Provide the (x, y) coordinate of the cell's center where the given text is located.  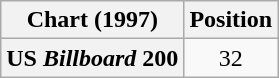
32 (231, 58)
Chart (1997) (92, 20)
Position (231, 20)
US Billboard 200 (92, 58)
